Output the [x, y] coordinate of the center of the cell containing the given text.  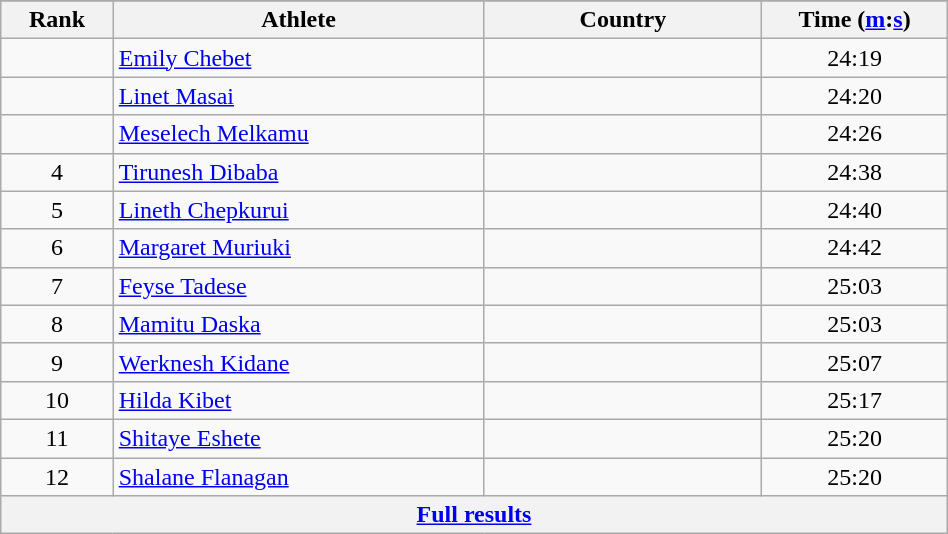
9 [57, 362]
25:17 [854, 400]
5 [57, 210]
Linet Masai [298, 96]
Werknesh Kidane [298, 362]
Hilda Kibet [298, 400]
7 [57, 286]
11 [57, 438]
Shitaye Eshete [298, 438]
Country [623, 20]
24:26 [854, 134]
Margaret Muriuki [298, 248]
Athlete [298, 20]
Emily Chebet [298, 58]
Feyse Tadese [298, 286]
Full results [474, 515]
6 [57, 248]
Time (m:s) [854, 20]
Shalane Flanagan [298, 477]
4 [57, 172]
24:20 [854, 96]
10 [57, 400]
Lineth Chepkurui [298, 210]
8 [57, 324]
12 [57, 477]
Meselech Melkamu [298, 134]
24:40 [854, 210]
24:42 [854, 248]
24:19 [854, 58]
Tirunesh Dibaba [298, 172]
24:38 [854, 172]
Mamitu Daska [298, 324]
Rank [57, 20]
25:07 [854, 362]
